Capture the cell that displays the provided text and extract its (X, Y) central coordinate. 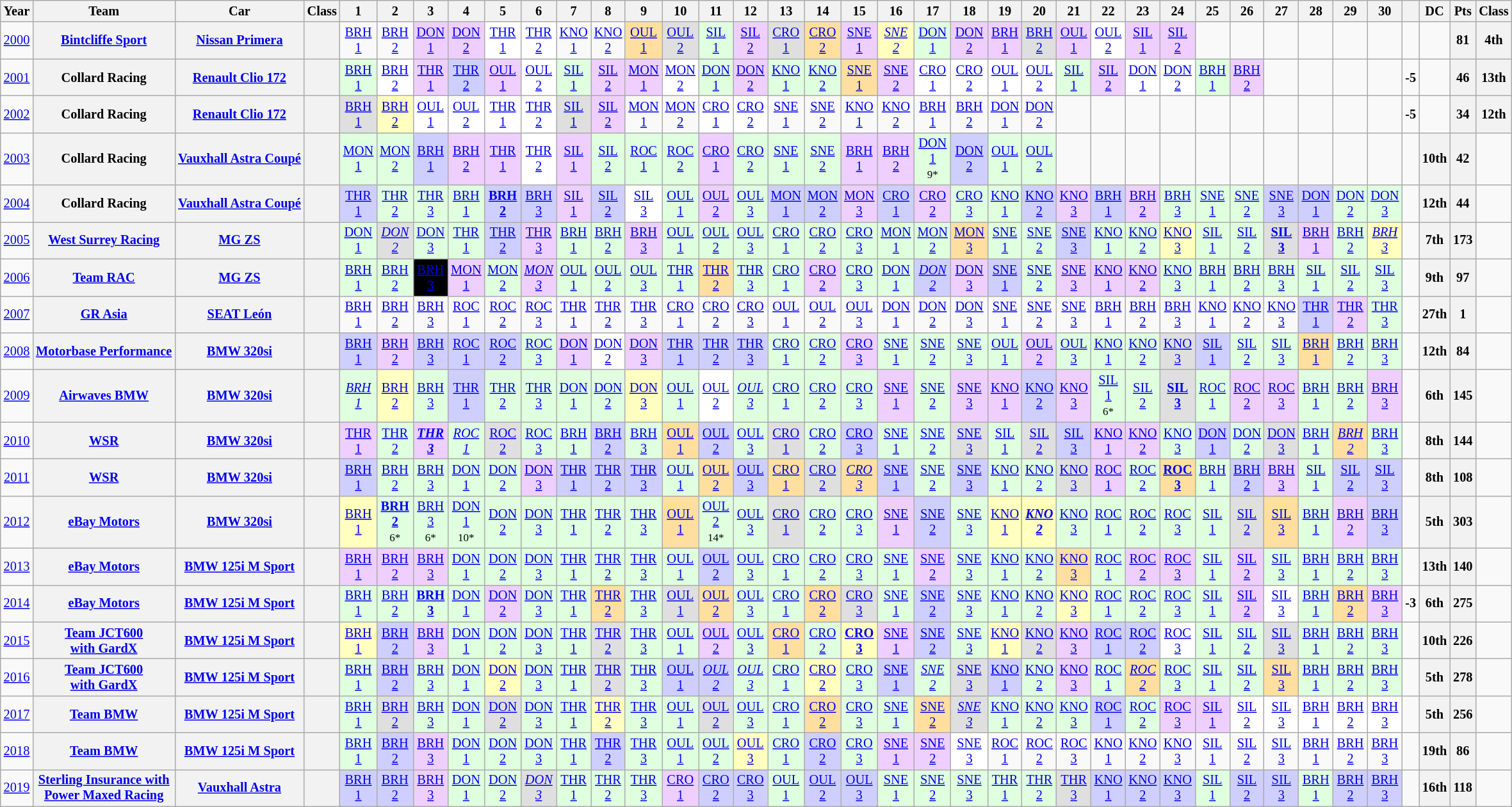
46 (1463, 77)
97 (1463, 277)
140 (1463, 567)
23 (1142, 11)
Year (17, 11)
28 (1316, 11)
22 (1109, 11)
West Surrey Racing (104, 240)
4 (466, 11)
-3 (1410, 603)
Car (240, 11)
84 (1463, 351)
21 (1074, 11)
SIL16* (1109, 396)
9 (643, 11)
226 (1463, 640)
2007 (17, 314)
16th (1435, 788)
27 (1281, 11)
Vauxhall Astra (240, 788)
275 (1463, 603)
29 (1351, 11)
2018 (17, 751)
26 (1247, 11)
2013 (17, 567)
7th (1435, 240)
2 (394, 11)
2005 (17, 240)
Sterling Insurance withPower Maxed Racing (104, 788)
7 (574, 11)
2016 (17, 677)
144 (1463, 441)
Nissan Primera (240, 40)
2009 (17, 396)
DON19* (932, 159)
6 (539, 11)
303 (1463, 522)
145 (1463, 396)
173 (1463, 240)
Bintcliffe Sport (104, 40)
8 (608, 11)
108 (1463, 477)
16 (895, 11)
9th (1435, 277)
256 (1463, 714)
BRH26* (394, 522)
17 (932, 11)
SEAT León (240, 314)
GR Asia (104, 314)
2004 (17, 204)
2015 (17, 640)
3 (430, 11)
86 (1463, 751)
14 (822, 11)
BRH36* (430, 522)
2019 (17, 788)
Team (104, 11)
Team RAC (104, 277)
34 (1463, 114)
13 (786, 11)
2008 (17, 351)
Pts (1463, 11)
11 (716, 11)
118 (1463, 788)
44 (1463, 204)
2001 (17, 77)
2003 (17, 159)
DON110* (466, 522)
20 (1039, 11)
4th (1493, 40)
2002 (17, 114)
2017 (17, 714)
278 (1463, 677)
DC (1435, 11)
2014 (17, 603)
30 (1385, 11)
24 (1177, 11)
2012 (17, 522)
2011 (17, 477)
10 (680, 11)
Airwaves BMW (104, 396)
Motorbase Performance (104, 351)
2006 (17, 277)
42 (1463, 159)
12 (751, 11)
18 (970, 11)
27th (1435, 314)
2010 (17, 441)
19th (1435, 751)
19 (1005, 11)
15 (859, 11)
81 (1463, 40)
2000 (17, 40)
OUL214* (716, 522)
25 (1212, 11)
5 (502, 11)
